For the text-containing cell, return its midpoint in [x, y] coordinate format. 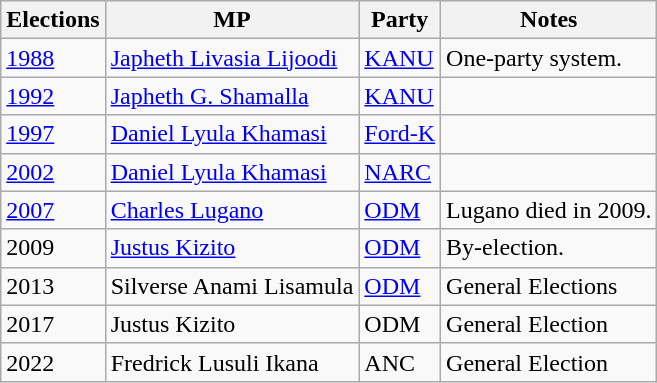
Ford-K [400, 134]
2007 [53, 210]
Elections [53, 20]
Japheth Livasia Lijoodi [232, 58]
Party [400, 20]
1988 [53, 58]
MP [232, 20]
Notes [549, 20]
Charles Lugano [232, 210]
NARC [400, 172]
2017 [53, 324]
1997 [53, 134]
Japheth G. Shamalla [232, 96]
1992 [53, 96]
By-election. [549, 248]
2022 [53, 362]
ANC [400, 362]
2002 [53, 172]
Silverse Anami Lisamula [232, 286]
One-party system. [549, 58]
Lugano died in 2009. [549, 210]
2009 [53, 248]
2013 [53, 286]
General Elections [549, 286]
Fredrick Lusuli Ikana [232, 362]
